Scan for the cell matching the given text and deliver its (x, y) coordinate at center. 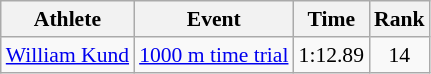
14 (400, 55)
1000 m time trial (214, 55)
Time (332, 19)
Event (214, 19)
William Kund (68, 55)
1:12.89 (332, 55)
Athlete (68, 19)
Rank (400, 19)
